From the cell containing the given text, extract its center point as [X, Y] coordinate. 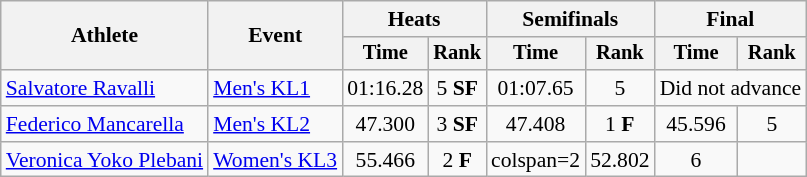
47.408 [536, 124]
Event [275, 36]
Did not advance [731, 88]
Final [731, 19]
45.596 [696, 124]
Salvatore Ravalli [104, 88]
01:07.65 [536, 88]
Men's KL1 [275, 88]
01:16.28 [385, 88]
Semifinals [570, 19]
Athlete [104, 36]
1 F [620, 124]
5 SF [457, 88]
Heats [414, 19]
Men's KL2 [275, 124]
3 SF [457, 124]
47.300 [385, 124]
Federico Mancarella [104, 124]
